Pinpoint the cell where the given text exists, returning its [X, Y] midpoint coordinate. 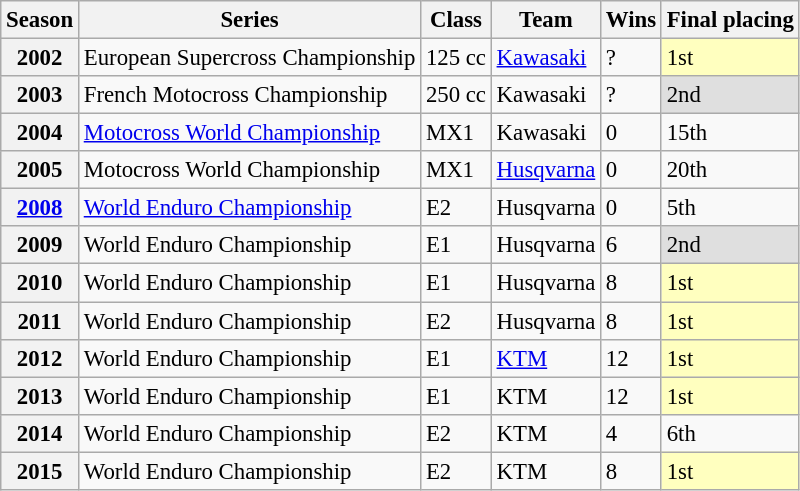
2003 [40, 95]
2014 [40, 433]
French Motocross Championship [249, 95]
15th [730, 133]
6th [730, 433]
20th [730, 170]
2005 [40, 170]
Team [546, 20]
Wins [632, 20]
European Supercross Championship [249, 58]
2011 [40, 321]
Season [40, 20]
125 cc [456, 58]
2012 [40, 358]
2008 [40, 208]
Series [249, 20]
Final placing [730, 20]
6 [632, 245]
2009 [40, 245]
2010 [40, 283]
2002 [40, 58]
250 cc [456, 95]
2004 [40, 133]
2013 [40, 396]
5th [730, 208]
4 [632, 433]
Class [456, 20]
2015 [40, 471]
